Return (x, y) of the center of cell containing provided text 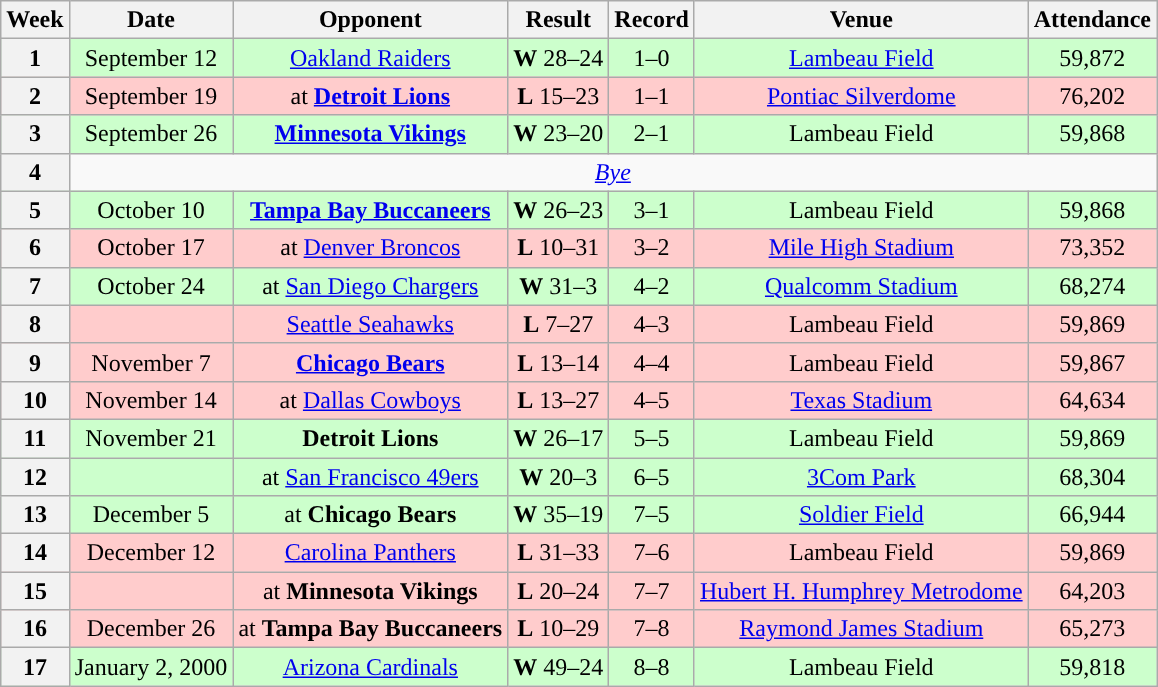
Detroit Lions (370, 438)
Pontiac Silverdome (861, 96)
66,944 (1092, 515)
7–6 (652, 553)
Oakland Raiders (370, 58)
68,304 (1092, 477)
64,634 (1092, 400)
October 24 (151, 286)
W 23–20 (558, 134)
5 (35, 210)
17 (35, 667)
at San Francisco 49ers (370, 477)
2–1 (652, 134)
59,867 (1092, 362)
L 13–27 (558, 400)
December 26 (151, 629)
8 (35, 324)
L 7–27 (558, 324)
L 20–24 (558, 591)
Opponent (370, 20)
Carolina Panthers (370, 553)
Week (35, 20)
3–2 (652, 248)
November 21 (151, 438)
November 14 (151, 400)
10 (35, 400)
W 20–3 (558, 477)
3Com Park (861, 477)
W 28–24 (558, 58)
Mile High Stadium (861, 248)
7 (35, 286)
16 (35, 629)
7–5 (652, 515)
Date (151, 20)
Attendance (1092, 20)
September 26 (151, 134)
Bye (612, 172)
6 (35, 248)
at Detroit Lions (370, 96)
W 49–24 (558, 667)
L 31–33 (558, 553)
at Dallas Cowboys (370, 400)
Minnesota Vikings (370, 134)
1 (35, 58)
68,274 (1092, 286)
September 19 (151, 96)
Hubert H. Humphrey Metrodome (861, 591)
2 (35, 96)
Arizona Cardinals (370, 667)
15 (35, 591)
January 2, 2000 (151, 667)
1–1 (652, 96)
Texas Stadium (861, 400)
L 10–31 (558, 248)
8–8 (652, 667)
4–3 (652, 324)
October 10 (151, 210)
4 (35, 172)
November 7 (151, 362)
14 (35, 553)
W 26–23 (558, 210)
W 35–19 (558, 515)
9 (35, 362)
at Minnesota Vikings (370, 591)
4–2 (652, 286)
at Denver Broncos (370, 248)
7–8 (652, 629)
Tampa Bay Buccaneers (370, 210)
76,202 (1092, 96)
Chicago Bears (370, 362)
5–5 (652, 438)
September 12 (151, 58)
1–0 (652, 58)
Record (652, 20)
7–7 (652, 591)
W 26–17 (558, 438)
3–1 (652, 210)
13 (35, 515)
December 5 (151, 515)
11 (35, 438)
W 31–3 (558, 286)
4–5 (652, 400)
6–5 (652, 477)
Seattle Seahawks (370, 324)
73,352 (1092, 248)
59,872 (1092, 58)
at Chicago Bears (370, 515)
59,818 (1092, 667)
L 13–14 (558, 362)
3 (35, 134)
64,203 (1092, 591)
at San Diego Chargers (370, 286)
65,273 (1092, 629)
Venue (861, 20)
Result (558, 20)
L 10–29 (558, 629)
L 15–23 (558, 96)
Qualcomm Stadium (861, 286)
4–4 (652, 362)
12 (35, 477)
Raymond James Stadium (861, 629)
at Tampa Bay Buccaneers (370, 629)
October 17 (151, 248)
Soldier Field (861, 515)
December 12 (151, 553)
